Pinpoint the cell where the given text exists, returning its [X, Y] midpoint coordinate. 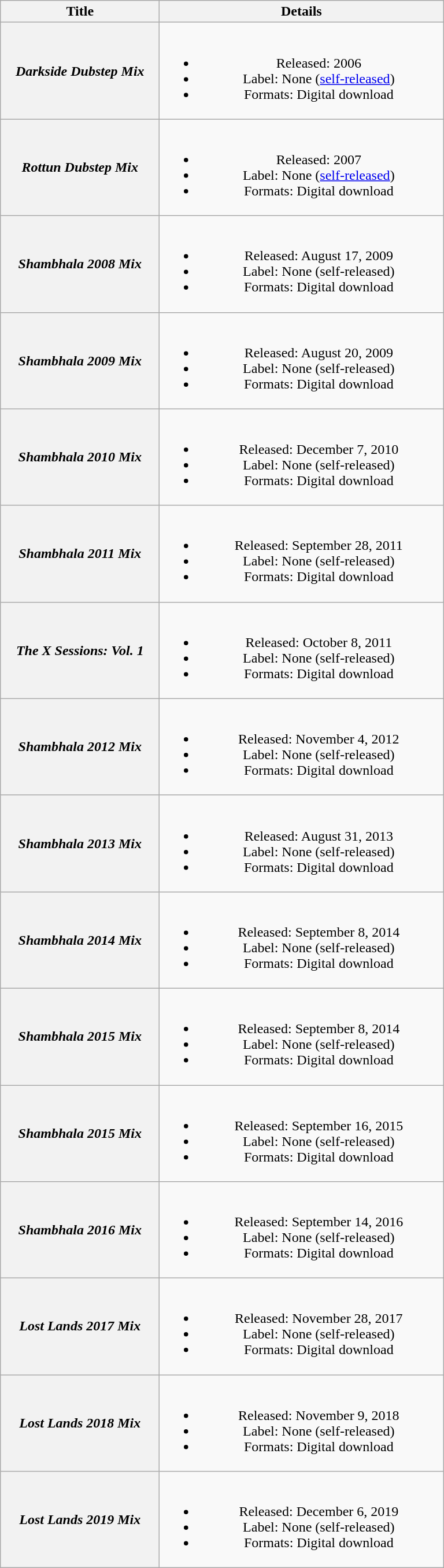
Rottun Dubstep Mix [80, 168]
Released: September 16, 2015Label: None (self-released)Formats: Digital download [302, 1133]
The X Sessions: Vol. 1 [80, 650]
Shambhala 2008 Mix [80, 264]
Shambhala 2014 Mix [80, 940]
Lost Lands 2018 Mix [80, 1423]
Released: August 20, 2009Label: None (self-released)Formats: Digital download [302, 361]
Released: September 14, 2016Label: None (self-released)Formats: Digital download [302, 1230]
Released: November 4, 2012Label: None (self-released)Formats: Digital download [302, 747]
Released: August 31, 2013Label: None (self-released)Formats: Digital download [302, 843]
Shambhala 2012 Mix [80, 747]
Released: November 28, 2017Label: None (self-released)Formats: Digital download [302, 1326]
Released: August 17, 2009Label: None (self-released)Formats: Digital download [302, 264]
Shambhala 2016 Mix [80, 1230]
Shambhala 2013 Mix [80, 843]
Released: October 8, 2011Label: None (self-released)Formats: Digital download [302, 650]
Released: 2007Label: None (self-released)Formats: Digital download [302, 168]
Details [302, 12]
Lost Lands 2019 Mix [80, 1519]
Darkside Dubstep Mix [80, 71]
Released: December 6, 2019Label: None (self-released)Formats: Digital download [302, 1519]
Released: September 28, 2011Label: None (self-released)Formats: Digital download [302, 554]
Shambhala 2010 Mix [80, 457]
Released: 2006Label: None (self-released)Formats: Digital download [302, 71]
Shambhala 2009 Mix [80, 361]
Released: December 7, 2010Label: None (self-released)Formats: Digital download [302, 457]
Title [80, 12]
Shambhala 2011 Mix [80, 554]
Lost Lands 2017 Mix [80, 1326]
Released: November 9, 2018Label: None (self-released)Formats: Digital download [302, 1423]
